Pinpoint the cell where the given text exists, returning its [x, y] midpoint coordinate. 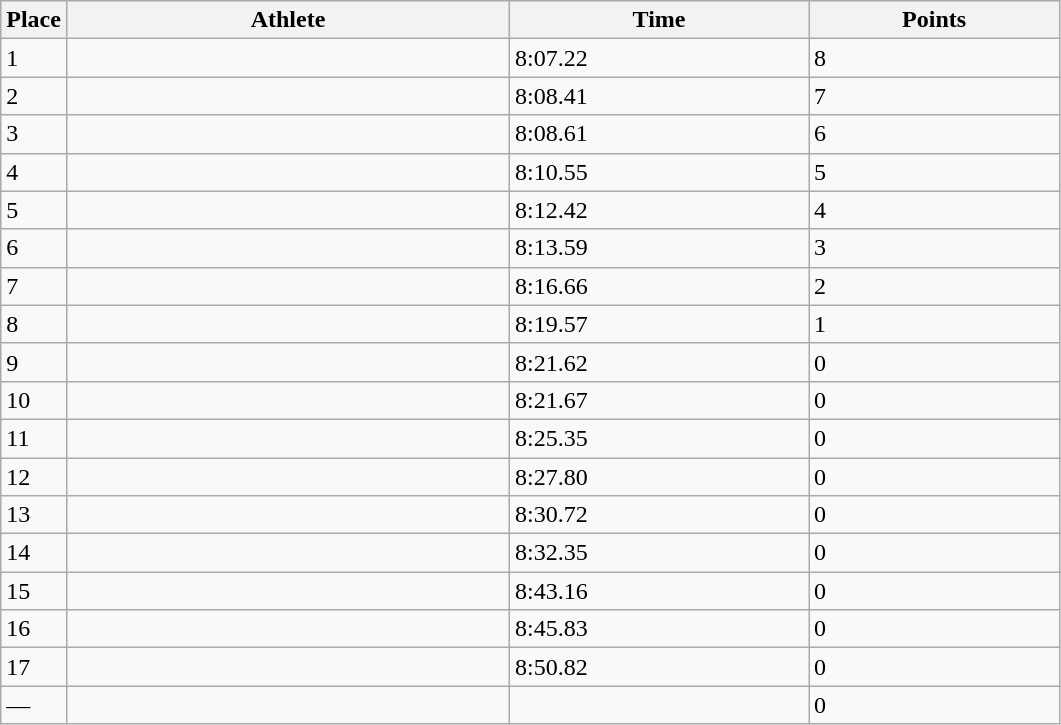
8:08.61 [660, 134]
16 [34, 629]
8:12.42 [660, 210]
17 [34, 667]
11 [34, 438]
8:21.67 [660, 400]
8:50.82 [660, 667]
8:13.59 [660, 248]
8:25.35 [660, 438]
8:08.41 [660, 96]
Place [34, 20]
8:07.22 [660, 58]
8:43.16 [660, 591]
8:32.35 [660, 553]
8:10.55 [660, 172]
8:45.83 [660, 629]
9 [34, 362]
13 [34, 515]
8:30.72 [660, 515]
15 [34, 591]
Athlete [288, 20]
8:21.62 [660, 362]
14 [34, 553]
10 [34, 400]
8:16.66 [660, 286]
Time [660, 20]
8:27.80 [660, 477]
— [34, 705]
Points [934, 20]
12 [34, 477]
8:19.57 [660, 324]
